From the cell containing the given text, extract its center point as (X, Y) coordinate. 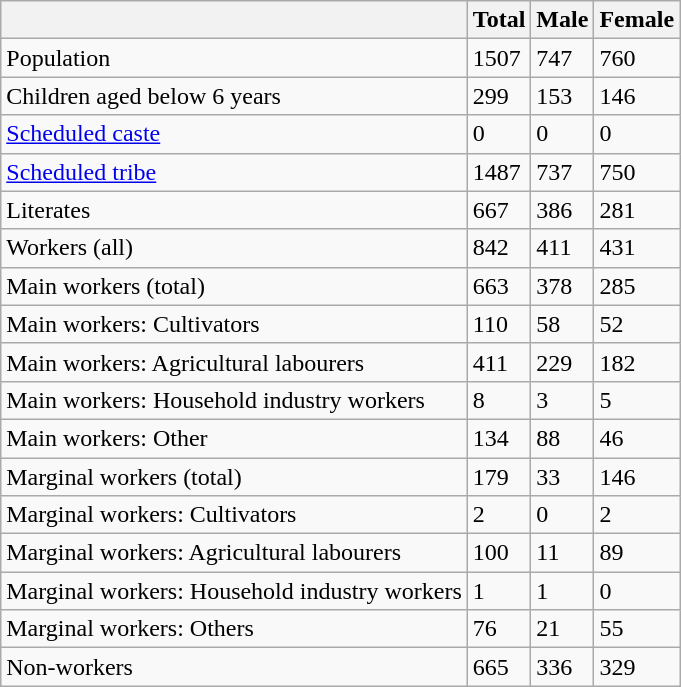
229 (562, 362)
Main workers: Other (234, 438)
Marginal workers (total) (234, 477)
55 (637, 629)
Marginal workers: Cultivators (234, 515)
747 (562, 58)
299 (499, 96)
3 (562, 400)
182 (637, 362)
Marginal workers: Agricultural labourers (234, 553)
134 (499, 438)
Population (234, 58)
665 (499, 667)
8 (499, 400)
153 (562, 96)
Non-workers (234, 667)
Female (637, 20)
Children aged below 6 years (234, 96)
Main workers: Cultivators (234, 324)
58 (562, 324)
336 (562, 667)
663 (499, 286)
21 (562, 629)
52 (637, 324)
11 (562, 553)
33 (562, 477)
46 (637, 438)
Marginal workers: Household industry workers (234, 591)
Main workers (total) (234, 286)
285 (637, 286)
Total (499, 20)
760 (637, 58)
Marginal workers: Others (234, 629)
431 (637, 248)
1507 (499, 58)
Male (562, 20)
329 (637, 667)
Literates (234, 210)
281 (637, 210)
Main workers: Agricultural labourers (234, 362)
Scheduled tribe (234, 172)
Scheduled caste (234, 134)
89 (637, 553)
750 (637, 172)
88 (562, 438)
842 (499, 248)
378 (562, 286)
1487 (499, 172)
5 (637, 400)
100 (499, 553)
386 (562, 210)
110 (499, 324)
737 (562, 172)
667 (499, 210)
179 (499, 477)
Workers (all) (234, 248)
Main workers: Household industry workers (234, 400)
76 (499, 629)
